Extract the (x, y) coordinate from the center of the cell holding the provided text.  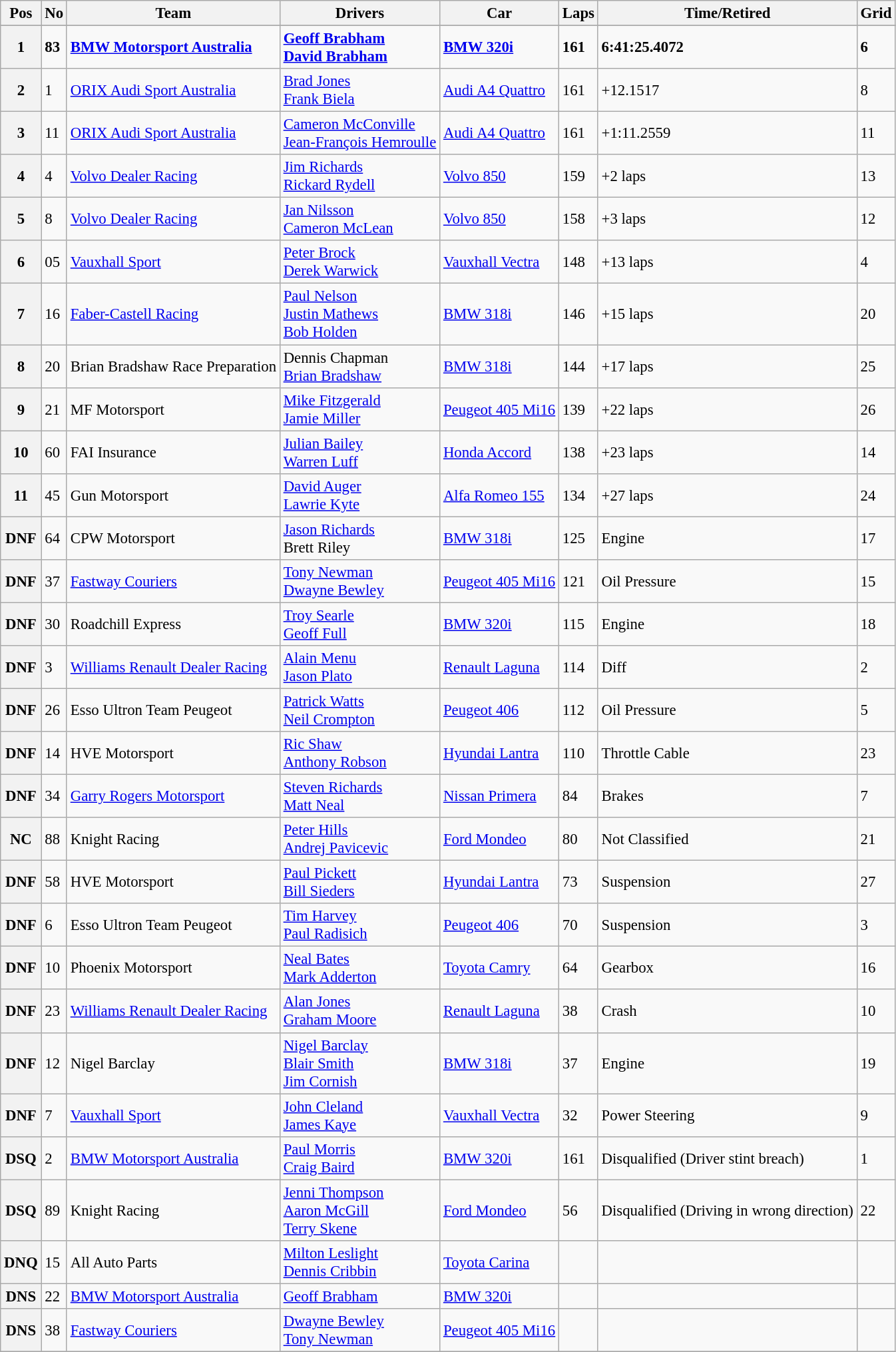
Nissan Primera (499, 796)
27 (876, 883)
6:41:25.4072 (727, 48)
Not Classified (727, 839)
John Cleland James Kaye (359, 1116)
70 (579, 925)
Grid (876, 13)
Paul Pickett Bill Sieders (359, 883)
+1:11.2559 (727, 133)
Patrick Watts Neil Crompton (359, 710)
58 (54, 883)
Time/Retired (727, 13)
34 (54, 796)
Brakes (727, 796)
25 (876, 366)
Geoff Brabham (359, 1296)
Nigel Barclay (173, 1063)
159 (579, 176)
45 (54, 495)
Peter Hills Andrej Pavicevic (359, 839)
115 (579, 624)
MF Motorsport (173, 409)
148 (579, 262)
Garry Rogers Motorsport (173, 796)
Paul Nelson Justin Mathews Bob Holden (359, 314)
Tony Newman Dwayne Bewley (359, 582)
Toyota Camry (499, 968)
Alan Jones Graham Moore (359, 1012)
+22 laps (727, 409)
Geoff Brabham David Brabham (359, 48)
84 (579, 796)
Jason Richards Brett Riley (359, 538)
Brian Bradshaw Race Preparation (173, 366)
60 (54, 453)
Mike Fitzgerald Jamie Miller (359, 409)
30 (54, 624)
Jim Richards Rickard Rydell (359, 176)
Neal Bates Mark Adderton (359, 968)
19 (876, 1063)
Disqualified (Driving in wrong direction) (727, 1210)
Steven Richards Matt Neal (359, 796)
David Auger Lawrie Kyte (359, 495)
32 (579, 1116)
Alain Menu Jason Plato (359, 667)
CPW Motorsport (173, 538)
80 (579, 839)
+2 laps (727, 176)
Paul Morris Craig Baird (359, 1158)
Alfa Romeo 155 (499, 495)
+17 laps (727, 366)
18 (876, 624)
Gun Motorsport (173, 495)
Jenni Thompson Aaron McGill Terry Skene (359, 1210)
Brad Jones Frank Biela (359, 91)
Milton Leslight Dennis Cribbin (359, 1262)
24 (876, 495)
Phoenix Motorsport (173, 968)
89 (54, 1210)
Julian Bailey Warren Luff (359, 453)
Roadchill Express (173, 624)
88 (54, 839)
Troy Searle Geoff Full (359, 624)
114 (579, 667)
Peter Brock Derek Warwick (359, 262)
Jan Nilsson Cameron McLean (359, 220)
Dwayne Bewley Tony Newman (359, 1330)
Ric Shaw Anthony Robson (359, 754)
Crash (727, 1012)
Gearbox (727, 968)
Power Steering (727, 1116)
Laps (579, 13)
134 (579, 495)
DNQ (21, 1262)
139 (579, 409)
+15 laps (727, 314)
Drivers (359, 13)
144 (579, 366)
+27 laps (727, 495)
Tim Harvey Paul Radisich (359, 925)
Disqualified (Driver stint breach) (727, 1158)
+12.1517 (727, 91)
13 (876, 176)
73 (579, 883)
56 (579, 1210)
Faber-Castell Racing (173, 314)
All Auto Parts (173, 1262)
17 (876, 538)
Dennis Chapman Brian Bradshaw (359, 366)
Throttle Cable (727, 754)
FAI Insurance (173, 453)
112 (579, 710)
110 (579, 754)
Toyota Carina (499, 1262)
Diff (727, 667)
Nigel Barclay Blair Smith Jim Cornish (359, 1063)
158 (579, 220)
146 (579, 314)
138 (579, 453)
Car (499, 13)
+23 laps (727, 453)
NC (21, 839)
121 (579, 582)
+3 laps (727, 220)
Honda Accord (499, 453)
No (54, 13)
Cameron McConville Jean-François Hemroulle (359, 133)
125 (579, 538)
Team (173, 13)
+13 laps (727, 262)
83 (54, 48)
Pos (21, 13)
05 (54, 262)
